Determine the [X, Y] coordinate at the center of the cell enclosing the given text.  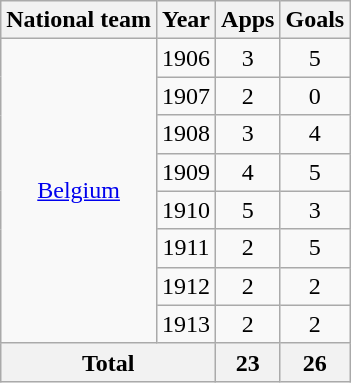
1908 [186, 134]
1910 [186, 210]
Belgium [79, 191]
0 [315, 96]
Apps [248, 20]
26 [315, 362]
1912 [186, 286]
Year [186, 20]
1907 [186, 96]
Goals [315, 20]
1909 [186, 172]
23 [248, 362]
Total [108, 362]
1911 [186, 248]
1913 [186, 324]
1906 [186, 58]
National team [79, 20]
